Pinpoint the cell where the given text exists, returning its (X, Y) midpoint coordinate. 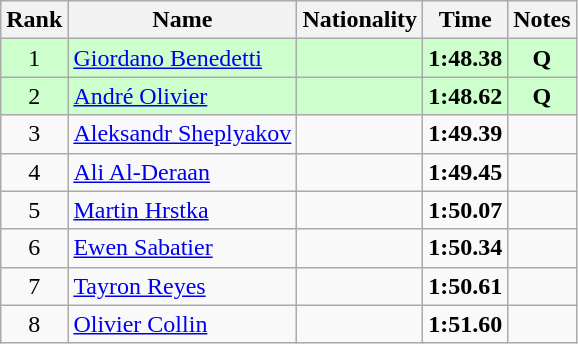
1:48.38 (466, 58)
2 (34, 96)
Ali Al-Deraan (182, 172)
1:50.34 (466, 248)
Giordano Benedetti (182, 58)
Rank (34, 20)
8 (34, 324)
7 (34, 286)
1:50.07 (466, 210)
1:51.60 (466, 324)
Name (182, 20)
1:49.45 (466, 172)
1:48.62 (466, 96)
6 (34, 248)
4 (34, 172)
1:50.61 (466, 286)
Olivier Collin (182, 324)
Nationality (360, 20)
Notes (542, 20)
Ewen Sabatier (182, 248)
Tayron Reyes (182, 286)
Martin Hrstka (182, 210)
5 (34, 210)
Aleksandr Sheplyakov (182, 134)
1:49.39 (466, 134)
André Olivier (182, 96)
Time (466, 20)
3 (34, 134)
1 (34, 58)
